Determine the (x, y) coordinate at the center of the cell enclosing the given text.  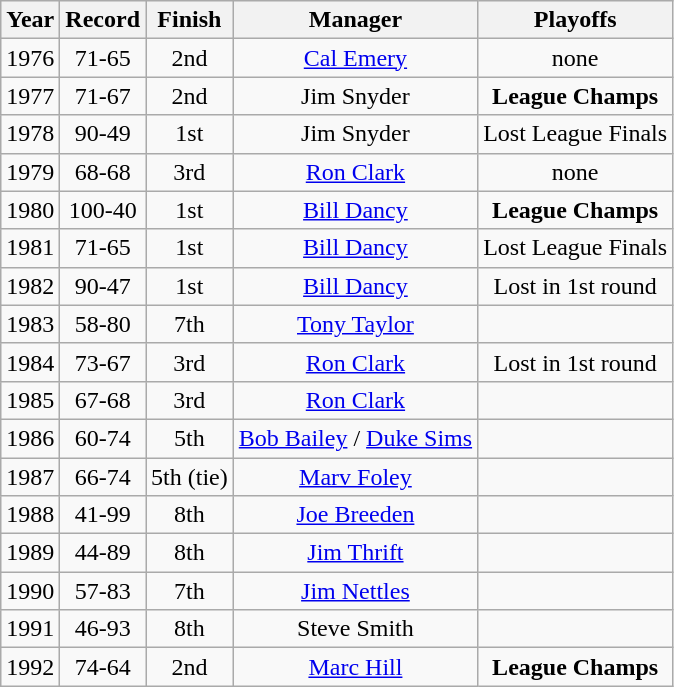
Marv Foley (355, 477)
1977 (30, 96)
1987 (30, 477)
1991 (30, 629)
1985 (30, 400)
1979 (30, 172)
Jim Thrift (355, 553)
1984 (30, 362)
90-47 (103, 286)
Year (30, 20)
68-68 (103, 172)
44-89 (103, 553)
Manager (355, 20)
41-99 (103, 515)
Finish (190, 20)
1982 (30, 286)
100-40 (103, 210)
73-67 (103, 362)
1980 (30, 210)
1983 (30, 324)
Record (103, 20)
1986 (30, 438)
Joe Breeden (355, 515)
Jim Nettles (355, 591)
1981 (30, 248)
67-68 (103, 400)
1990 (30, 591)
Cal Emery (355, 58)
1992 (30, 667)
1978 (30, 134)
57-83 (103, 591)
60-74 (103, 438)
1988 (30, 515)
Tony Taylor (355, 324)
71-67 (103, 96)
66-74 (103, 477)
Playoffs (576, 20)
Bob Bailey / Duke Sims (355, 438)
1976 (30, 58)
46-93 (103, 629)
58-80 (103, 324)
Marc Hill (355, 667)
74-64 (103, 667)
90-49 (103, 134)
5th (190, 438)
Steve Smith (355, 629)
1989 (30, 553)
5th (tie) (190, 477)
